Capture the cell that displays the provided text and extract its (X, Y) central coordinate. 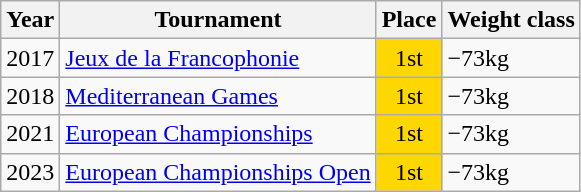
Mediterranean Games (218, 96)
European Championships Open (218, 172)
Place (409, 20)
Weight class (511, 20)
Jeux de la Francophonie (218, 58)
Year (30, 20)
2023 (30, 172)
European Championships (218, 134)
2021 (30, 134)
2018 (30, 96)
Tournament (218, 20)
2017 (30, 58)
